Extract the [X, Y] coordinate from the center of the cell holding the provided text.  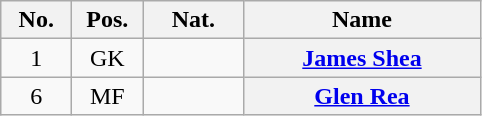
GK [108, 58]
MF [108, 96]
6 [36, 96]
Name [362, 20]
No. [36, 20]
Nat. [194, 20]
Glen Rea [362, 96]
James Shea [362, 58]
1 [36, 58]
Pos. [108, 20]
